Capture the cell that displays the provided text and extract its [X, Y] central coordinate. 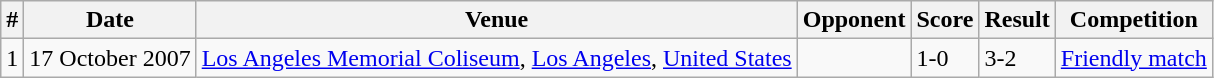
1-0 [945, 58]
3-2 [1017, 58]
1 [12, 58]
Opponent [854, 20]
17 October 2007 [110, 58]
Los Angeles Memorial Coliseum, Los Angeles, United States [496, 58]
Venue [496, 20]
Score [945, 20]
Friendly match [1134, 58]
Result [1017, 20]
# [12, 20]
Competition [1134, 20]
Date [110, 20]
